Scan for the cell matching the given text and deliver its [x, y] coordinate at center. 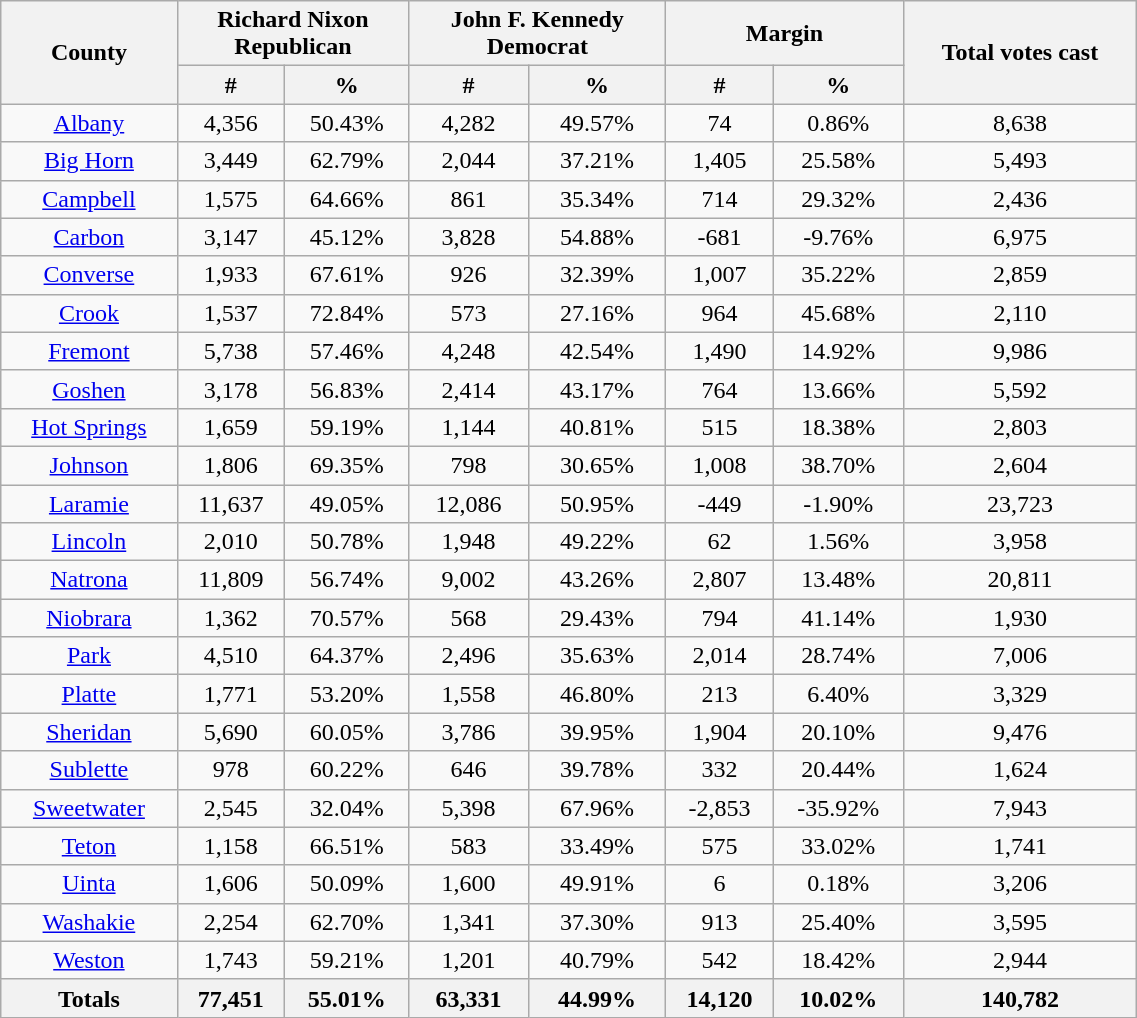
29.32% [838, 199]
50.09% [347, 884]
213 [720, 694]
60.22% [347, 770]
50.78% [347, 542]
14.92% [838, 351]
49.57% [597, 123]
29.43% [597, 618]
Margin [784, 34]
5,690 [230, 732]
Laramie [89, 503]
56.74% [347, 580]
6 [720, 884]
3,958 [1020, 542]
35.63% [597, 656]
978 [230, 770]
Teton [89, 846]
7,006 [1020, 656]
33.02% [838, 846]
2,014 [720, 656]
10.02% [838, 998]
3,147 [230, 237]
20.44% [838, 770]
11,637 [230, 503]
Natrona [89, 580]
964 [720, 313]
1,933 [230, 275]
Richard NixonRepublican [293, 34]
40.79% [597, 960]
69.35% [347, 465]
1,537 [230, 313]
2,803 [1020, 427]
Uinta [89, 884]
18.42% [838, 960]
Weston [89, 960]
11,809 [230, 580]
7,943 [1020, 808]
568 [468, 618]
1,600 [468, 884]
64.37% [347, 656]
6.40% [838, 694]
4,248 [468, 351]
39.78% [597, 770]
66.51% [347, 846]
2,944 [1020, 960]
913 [720, 922]
1,624 [1020, 770]
53.20% [347, 694]
2,110 [1020, 313]
32.39% [597, 275]
1,341 [468, 922]
5,592 [1020, 389]
1,806 [230, 465]
74 [720, 123]
13.66% [838, 389]
332 [720, 770]
2,545 [230, 808]
Fremont [89, 351]
3,449 [230, 161]
542 [720, 960]
1,930 [1020, 618]
-9.76% [838, 237]
38.70% [838, 465]
2,807 [720, 580]
575 [720, 846]
33.49% [597, 846]
49.22% [597, 542]
Sheridan [89, 732]
43.17% [597, 389]
646 [468, 770]
9,476 [1020, 732]
Sweetwater [89, 808]
3,178 [230, 389]
2,496 [468, 656]
23,723 [1020, 503]
37.21% [597, 161]
-681 [720, 237]
Albany [89, 123]
62 [720, 542]
8,638 [1020, 123]
25.40% [838, 922]
3,786 [468, 732]
49.91% [597, 884]
59.21% [347, 960]
1,405 [720, 161]
2,604 [1020, 465]
1,659 [230, 427]
72.84% [347, 313]
Sublette [89, 770]
861 [468, 199]
20.10% [838, 732]
140,782 [1020, 998]
44.99% [597, 998]
1,007 [720, 275]
25.58% [838, 161]
50.43% [347, 123]
4,282 [468, 123]
515 [720, 427]
Goshen [89, 389]
1,008 [720, 465]
3,828 [468, 237]
45.12% [347, 237]
798 [468, 465]
43.26% [597, 580]
57.46% [347, 351]
30.65% [597, 465]
-1.90% [838, 503]
37.30% [597, 922]
3,206 [1020, 884]
4,356 [230, 123]
1,362 [230, 618]
32.04% [347, 808]
5,493 [1020, 161]
56.83% [347, 389]
45.68% [838, 313]
2,414 [468, 389]
-2,853 [720, 808]
13.48% [838, 580]
14,120 [720, 998]
3,329 [1020, 694]
77,451 [230, 998]
1,144 [468, 427]
39.95% [597, 732]
-35.92% [838, 808]
1,575 [230, 199]
2,436 [1020, 199]
Big Horn [89, 161]
Total votes cast [1020, 52]
35.22% [838, 275]
Park [89, 656]
583 [468, 846]
62.79% [347, 161]
5,738 [230, 351]
12,086 [468, 503]
Totals [89, 998]
0.18% [838, 884]
27.16% [597, 313]
2,254 [230, 922]
Converse [89, 275]
49.05% [347, 503]
41.14% [838, 618]
1.56% [838, 542]
2,010 [230, 542]
28.74% [838, 656]
46.80% [597, 694]
2,859 [1020, 275]
1,606 [230, 884]
1,743 [230, 960]
60.05% [347, 732]
67.61% [347, 275]
926 [468, 275]
64.66% [347, 199]
3,595 [1020, 922]
Lincoln [89, 542]
1,558 [468, 694]
9,002 [468, 580]
1,741 [1020, 846]
John F. KennedyDemocrat [538, 34]
573 [468, 313]
62.70% [347, 922]
1,158 [230, 846]
1,201 [468, 960]
794 [720, 618]
55.01% [347, 998]
54.88% [597, 237]
20,811 [1020, 580]
0.86% [838, 123]
5,398 [468, 808]
County [89, 52]
1,904 [720, 732]
Niobrara [89, 618]
764 [720, 389]
40.81% [597, 427]
Johnson [89, 465]
1,948 [468, 542]
1,771 [230, 694]
4,510 [230, 656]
70.57% [347, 618]
Platte [89, 694]
35.34% [597, 199]
50.95% [597, 503]
9,986 [1020, 351]
18.38% [838, 427]
Washakie [89, 922]
6,975 [1020, 237]
Crook [89, 313]
Carbon [89, 237]
-449 [720, 503]
Hot Springs [89, 427]
63,331 [468, 998]
714 [720, 199]
42.54% [597, 351]
67.96% [597, 808]
59.19% [347, 427]
Campbell [89, 199]
2,044 [468, 161]
1,490 [720, 351]
